Output the [X, Y] coordinate of the center of the cell containing the given text.  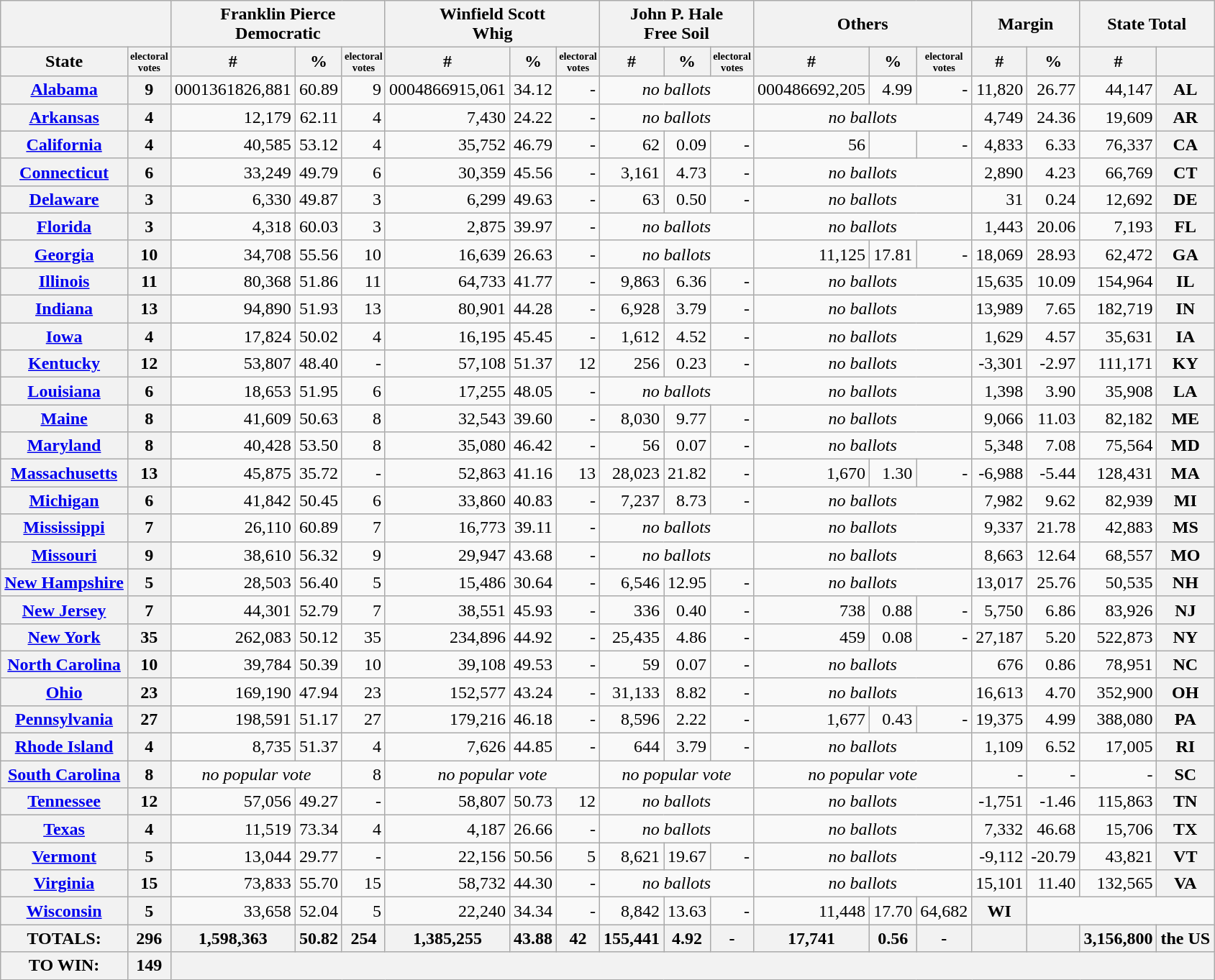
9,863 [632, 281]
5.20 [1053, 637]
19,375 [1000, 719]
51.17 [318, 719]
Maine [65, 418]
DE [1186, 199]
49.63 [532, 199]
17,255 [447, 391]
58,807 [447, 802]
80,901 [447, 309]
149 [149, 966]
Missouri [65, 555]
17,824 [233, 336]
21.82 [688, 473]
44.85 [532, 747]
Michigan [65, 500]
35,908 [1118, 391]
40,428 [233, 446]
RI [1186, 747]
California [65, 145]
41.16 [532, 473]
27,187 [1000, 637]
111,171 [1118, 364]
42 [578, 938]
296 [149, 938]
12,179 [233, 117]
47.94 [318, 692]
11.40 [1053, 884]
15,486 [447, 582]
62,472 [1118, 254]
7,237 [632, 500]
76,337 [1118, 145]
1,398 [1000, 391]
50.45 [318, 500]
9,337 [1000, 528]
25,435 [632, 637]
6.86 [1053, 610]
South Carolina [65, 774]
44,301 [233, 610]
21.78 [1053, 528]
TOTALS: [65, 938]
59 [632, 664]
29,947 [447, 555]
13.63 [688, 911]
FL [1186, 226]
53.12 [318, 145]
52,863 [447, 473]
83,926 [1118, 610]
TO WIN: [65, 966]
50.12 [318, 637]
3,156,800 [1118, 938]
22,156 [447, 856]
Delaware [65, 199]
Wisconsin [65, 911]
155,441 [632, 938]
44.92 [532, 637]
75,564 [1118, 446]
73,833 [233, 884]
41,609 [233, 418]
ME [1186, 418]
39,108 [447, 664]
198,591 [233, 719]
7.65 [1053, 309]
15,706 [1118, 829]
15,101 [1000, 884]
33,249 [233, 172]
the US [1186, 938]
62 [632, 145]
128,431 [1118, 473]
Pennsylvania [65, 719]
0.56 [893, 938]
60.03 [318, 226]
4.86 [688, 637]
13,017 [1000, 582]
46.18 [532, 719]
18,069 [1000, 254]
Ohio [65, 692]
6.36 [688, 281]
26.63 [532, 254]
1.30 [893, 473]
10.09 [1053, 281]
GA [1186, 254]
50,535 [1118, 582]
33,658 [233, 911]
NJ [1186, 610]
738 [811, 610]
234,896 [447, 637]
676 [1000, 664]
State [65, 62]
34,708 [233, 254]
0.40 [688, 610]
Others [863, 24]
35,080 [447, 446]
1,109 [1000, 747]
46.68 [1053, 829]
352,900 [1118, 692]
8,030 [632, 418]
NC [1186, 664]
Vermont [65, 856]
0.08 [893, 637]
1,670 [811, 473]
26.77 [1053, 90]
4.52 [688, 336]
KY [1186, 364]
-3,301 [1000, 364]
New Hampshire [65, 582]
152,577 [447, 692]
45.56 [532, 172]
388,080 [1118, 719]
MI [1186, 500]
6,299 [447, 199]
VT [1186, 856]
13,989 [1000, 309]
6,928 [632, 309]
11,448 [811, 911]
Rhode Island [65, 747]
LA [1186, 391]
43.88 [532, 938]
7,193 [1118, 226]
22,240 [447, 911]
North Carolina [65, 664]
68,557 [1118, 555]
51.95 [318, 391]
94,890 [233, 309]
17.81 [893, 254]
52.04 [318, 911]
4.57 [1053, 336]
8.73 [688, 500]
45.45 [532, 336]
Kentucky [65, 364]
53,807 [233, 364]
4,833 [1000, 145]
262,083 [233, 637]
33,860 [447, 500]
TN [1186, 802]
-6,988 [1000, 473]
NY [1186, 637]
Louisiana [65, 391]
8,842 [632, 911]
179,216 [447, 719]
MS [1186, 528]
26.66 [532, 829]
52.79 [318, 610]
50.73 [532, 802]
50.39 [318, 664]
-5.44 [1053, 473]
55.70 [318, 884]
VA [1186, 884]
Franklin PierceDemocratic [278, 24]
35,631 [1118, 336]
8.82 [688, 692]
1,612 [632, 336]
12.64 [1053, 555]
28.93 [1053, 254]
Florida [65, 226]
4.73 [688, 172]
8,596 [632, 719]
38,610 [233, 555]
CA [1186, 145]
OH [1186, 692]
17.70 [893, 911]
1,677 [811, 719]
Georgia [65, 254]
1,598,363 [233, 938]
4.23 [1053, 172]
3,161 [632, 172]
73.34 [318, 829]
51.86 [318, 281]
41.77 [532, 281]
NH [1186, 582]
30.64 [532, 582]
6,546 [632, 582]
-1,751 [1000, 802]
49.79 [318, 172]
26,110 [233, 528]
Winfield ScottWhig [492, 24]
8,663 [1000, 555]
Texas [65, 829]
Indiana [65, 309]
78,951 [1118, 664]
13,044 [233, 856]
WI [1000, 911]
3.90 [1053, 391]
42,883 [1118, 528]
State Total [1147, 24]
62.11 [318, 117]
9.77 [688, 418]
5,348 [1000, 446]
0.23 [688, 364]
31,133 [632, 692]
46.79 [532, 145]
John P. HaleFree Soil [676, 24]
50.02 [318, 336]
63 [632, 199]
SC [1186, 774]
5,750 [1000, 610]
0.09 [688, 145]
44.28 [532, 309]
IL [1186, 281]
45,875 [233, 473]
4,318 [233, 226]
-1.46 [1053, 802]
7.08 [1053, 446]
2,875 [447, 226]
PA [1186, 719]
16,773 [447, 528]
40,585 [233, 145]
16,195 [447, 336]
66,769 [1118, 172]
25.76 [1053, 582]
2,890 [1000, 172]
Mississippi [65, 528]
41,842 [233, 500]
Margin [1026, 24]
17,741 [811, 938]
58,732 [447, 884]
New Jersey [65, 610]
16,613 [1000, 692]
AL [1186, 90]
12.95 [688, 582]
459 [811, 637]
29.77 [318, 856]
644 [632, 747]
7,982 [1000, 500]
39.11 [532, 528]
132,565 [1118, 884]
30,359 [447, 172]
MO [1186, 555]
80,368 [233, 281]
11.03 [1053, 418]
0.43 [893, 719]
169,190 [233, 692]
0004866915,061 [447, 90]
82,182 [1118, 418]
9.62 [1053, 500]
39.97 [532, 226]
TX [1186, 829]
32,543 [447, 418]
48.40 [318, 364]
24.36 [1053, 117]
35,752 [447, 145]
64,682 [944, 911]
40.83 [532, 500]
11,125 [811, 254]
336 [632, 610]
0001361826,881 [233, 90]
48.05 [532, 391]
7,332 [1000, 829]
64,733 [447, 281]
182,719 [1118, 309]
24.22 [532, 117]
CT [1186, 172]
17,005 [1118, 747]
115,863 [1118, 802]
15,635 [1000, 281]
Tennessee [65, 802]
1,385,255 [447, 938]
49.87 [318, 199]
16,639 [447, 254]
-2.97 [1053, 364]
45.93 [532, 610]
9,066 [1000, 418]
34.34 [532, 911]
-20.79 [1053, 856]
1,443 [1000, 226]
44.30 [532, 884]
43.68 [532, 555]
New York [65, 637]
31 [1000, 199]
19,609 [1118, 117]
Iowa [65, 336]
7,626 [447, 747]
46.42 [532, 446]
Alabama [65, 90]
Arkansas [65, 117]
4.70 [1053, 692]
6,330 [233, 199]
4,187 [447, 829]
82,939 [1118, 500]
20.06 [1053, 226]
Connecticut [65, 172]
28,503 [233, 582]
-9,112 [1000, 856]
56.32 [318, 555]
000486692,205 [811, 90]
18,653 [233, 391]
522,873 [1118, 637]
35.72 [318, 473]
55.56 [318, 254]
6.52 [1053, 747]
1,629 [1000, 336]
56.40 [318, 582]
154,964 [1118, 281]
34.12 [532, 90]
50.82 [318, 938]
MD [1186, 446]
6.33 [1053, 145]
50.56 [532, 856]
57,108 [447, 364]
254 [363, 938]
51.93 [318, 309]
0.50 [688, 199]
12,692 [1118, 199]
0.24 [1053, 199]
4,749 [1000, 117]
53.50 [318, 446]
57,056 [233, 802]
11,820 [1000, 90]
39.60 [532, 418]
8,735 [233, 747]
2.22 [688, 719]
0.86 [1053, 664]
43.24 [532, 692]
49.53 [532, 664]
19.67 [688, 856]
Virginia [65, 884]
0.88 [893, 610]
38,551 [447, 610]
4.92 [688, 938]
IN [1186, 309]
MA [1186, 473]
43,821 [1118, 856]
IA [1186, 336]
49.27 [318, 802]
Maryland [65, 446]
256 [632, 364]
50.63 [318, 418]
AR [1186, 117]
8,621 [632, 856]
44,147 [1118, 90]
Massachusetts [65, 473]
7,430 [447, 117]
39,784 [233, 664]
28,023 [632, 473]
Illinois [65, 281]
11,519 [233, 829]
